Determine the [x, y] coordinate at the center of the cell enclosing the given text.  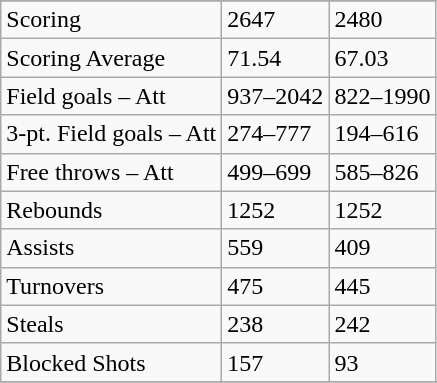
238 [276, 324]
2480 [382, 20]
2647 [276, 20]
Field goals – Att [112, 96]
Steals [112, 324]
499–699 [276, 172]
242 [382, 324]
Rebounds [112, 210]
475 [276, 286]
Blocked Shots [112, 362]
559 [276, 248]
194–616 [382, 134]
Assists [112, 248]
3-pt. Field goals – Att [112, 134]
Scoring Average [112, 58]
445 [382, 286]
71.54 [276, 58]
Scoring [112, 20]
274–777 [276, 134]
93 [382, 362]
937–2042 [276, 96]
Free throws – Att [112, 172]
822–1990 [382, 96]
157 [276, 362]
67.03 [382, 58]
Turnovers [112, 286]
409 [382, 248]
585–826 [382, 172]
